For the text-containing cell, return its midpoint in [X, Y] coordinate format. 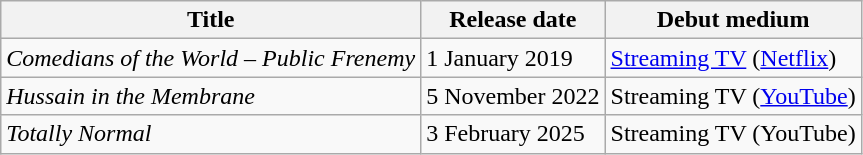
Comedians of the World – Public Frenemy [211, 58]
Totally Normal [211, 134]
5 November 2022 [513, 96]
Release date [513, 20]
Streaming TV (Netflix) [733, 58]
1 January 2019 [513, 58]
Hussain in the Membrane [211, 96]
3 February 2025 [513, 134]
Title [211, 20]
Debut medium [733, 20]
